From the cell containing the given text, extract its center point as (x, y) coordinate. 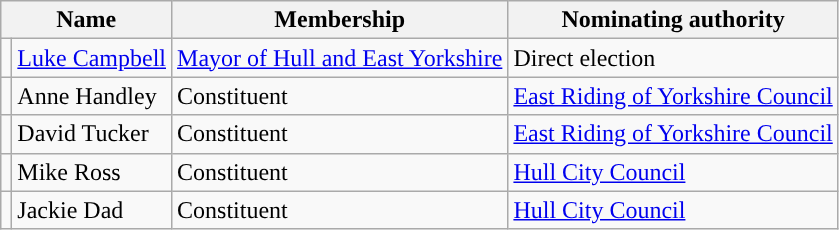
David Tucker (92, 134)
Mayor of Hull and East Yorkshire (340, 58)
Direct election (673, 58)
Name (86, 20)
Nominating authority (673, 20)
Membership (340, 20)
Mike Ross (92, 172)
Jackie Dad (92, 210)
Anne Handley (92, 96)
Luke Campbell (92, 58)
